Determine the (X, Y) coordinate at the center of the cell enclosing the given text.  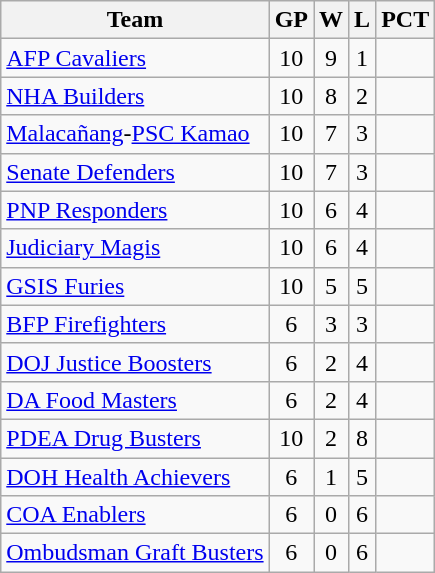
L (362, 20)
Judiciary Magis (135, 248)
PNP Responders (135, 210)
NHA Builders (135, 96)
GSIS Furies (135, 286)
9 (332, 58)
GP (291, 20)
DA Food Masters (135, 400)
PCT (406, 20)
Senate Defenders (135, 172)
BFP Firefighters (135, 324)
PDEA Drug Busters (135, 438)
COA Enablers (135, 515)
Ombudsman Graft Busters (135, 553)
DOH Health Achievers (135, 477)
W (332, 20)
Team (135, 20)
Malacañang-PSC Kamao (135, 134)
AFP Cavaliers (135, 58)
DOJ Justice Boosters (135, 362)
